Find where the given text appears and provide that cell's center as (X, Y) coordinate. 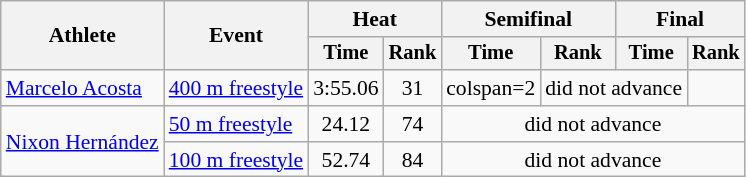
400 m freestyle (236, 88)
colspan=2 (490, 88)
Marcelo Acosta (82, 88)
Heat (374, 19)
Final (680, 19)
Athlete (82, 36)
Semifinal (528, 19)
Nixon Hernández (82, 142)
31 (413, 88)
3:55.06 (346, 88)
24.12 (346, 124)
50 m freestyle (236, 124)
Event (236, 36)
74 (413, 124)
